Determine the (x, y) coordinate at the center of the cell enclosing the given text.  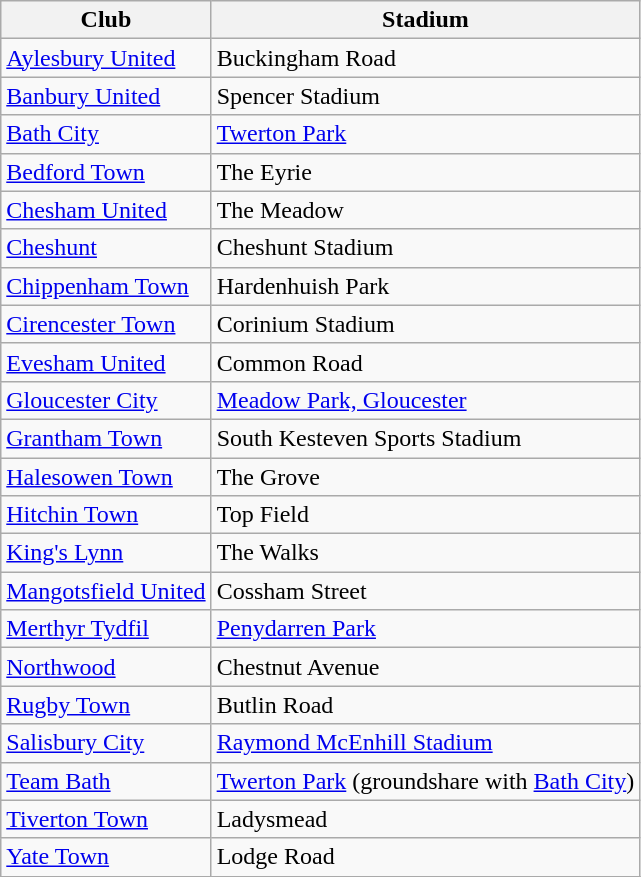
Spencer Stadium (426, 96)
Cirencester Town (106, 324)
Top Field (426, 515)
The Meadow (426, 210)
Mangotsfield United (106, 591)
Cheshunt (106, 248)
Merthyr Tydfil (106, 629)
The Grove (426, 477)
Stadium (426, 20)
Buckingham Road (426, 58)
Raymond McEnhill Stadium (426, 743)
Chippenham Town (106, 286)
The Walks (426, 553)
Bath City (106, 134)
Bedford Town (106, 172)
Salisbury City (106, 743)
Banbury United (106, 96)
Northwood (106, 667)
Hitchin Town (106, 515)
Cossham Street (426, 591)
Yate Town (106, 857)
Cheshunt Stadium (426, 248)
Aylesbury United (106, 58)
Halesowen Town (106, 477)
Ladysmead (426, 819)
Meadow Park, Gloucester (426, 400)
Penydarren Park (426, 629)
King's Lynn (106, 553)
Common Road (426, 362)
Grantham Town (106, 438)
Corinium Stadium (426, 324)
Twerton Park (groundshare with Bath City) (426, 781)
Evesham United (106, 362)
Gloucester City (106, 400)
Butlin Road (426, 705)
Club (106, 20)
Team Bath (106, 781)
The Eyrie (426, 172)
Hardenhuish Park (426, 286)
Chestnut Avenue (426, 667)
Rugby Town (106, 705)
Lodge Road (426, 857)
South Kesteven Sports Stadium (426, 438)
Tiverton Town (106, 819)
Twerton Park (426, 134)
Chesham United (106, 210)
